Capture the cell that displays the provided text and extract its [X, Y] central coordinate. 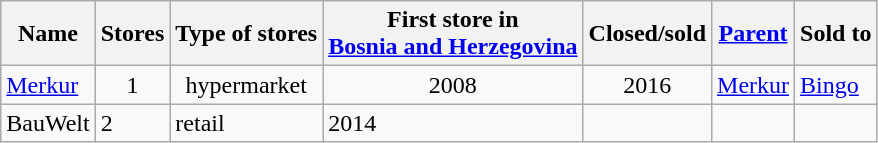
Type of stores [246, 34]
2014 [453, 123]
First store inBosnia and Herzegovina [453, 34]
retail [246, 123]
Name [48, 34]
Stores [132, 34]
1 [132, 85]
hypermarket [246, 85]
2 [132, 123]
Parent [754, 34]
BauWelt [48, 123]
2008 [453, 85]
2016 [647, 85]
Bingo [836, 85]
Sold to [836, 34]
Closed/sold [647, 34]
